Pinpoint the cell where the given text exists, returning its (X, Y) midpoint coordinate. 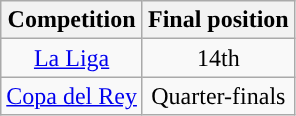
14th (218, 58)
Final position (218, 20)
Quarter-finals (218, 96)
La Liga (72, 58)
Competition (72, 20)
Copa del Rey (72, 96)
